Scan for the cell matching the given text and deliver its (x, y) coordinate at center. 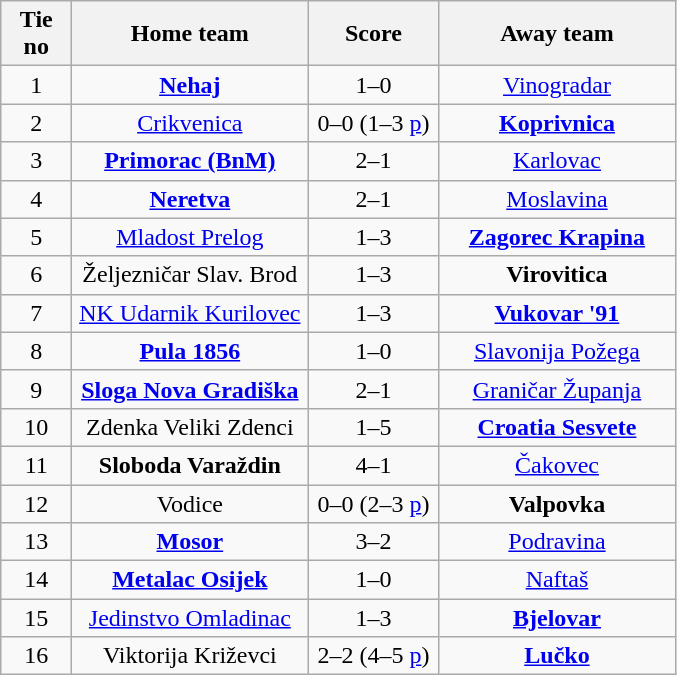
Vodice (190, 503)
Vinogradar (557, 85)
10 (36, 427)
Valpovka (557, 503)
16 (36, 656)
2–2 (4–5 p) (374, 656)
Moslavina (557, 199)
Mladost Prelog (190, 237)
6 (36, 275)
Metalac Osijek (190, 580)
Naftaš (557, 580)
Čakovec (557, 465)
Sloga Nova Gradiška (190, 389)
Mosor (190, 542)
Željezničar Slav. Brod (190, 275)
0–0 (1–3 p) (374, 123)
Sloboda Varaždin (190, 465)
Graničar Županja (557, 389)
Crikvenica (190, 123)
4 (36, 199)
3–2 (374, 542)
Virovitica (557, 275)
1–5 (374, 427)
Nehaj (190, 85)
5 (36, 237)
Croatia Sesvete (557, 427)
Zdenka Veliki Zdenci (190, 427)
2 (36, 123)
11 (36, 465)
Slavonija Požega (557, 351)
7 (36, 313)
8 (36, 351)
Away team (557, 34)
15 (36, 618)
Zagorec Krapina (557, 237)
9 (36, 389)
Home team (190, 34)
12 (36, 503)
Podravina (557, 542)
Vukovar '91 (557, 313)
4–1 (374, 465)
Score (374, 34)
Koprivnica (557, 123)
1 (36, 85)
13 (36, 542)
0–0 (2–3 p) (374, 503)
14 (36, 580)
Viktorija Križevci (190, 656)
Lučko (557, 656)
NK Udarnik Kurilovec (190, 313)
Primorac (BnM) (190, 161)
3 (36, 161)
Pula 1856 (190, 351)
Bjelovar (557, 618)
Jedinstvo Omladinac (190, 618)
Neretva (190, 199)
Karlovac (557, 161)
Tie no (36, 34)
